Return (X, Y) of the center of cell containing provided text 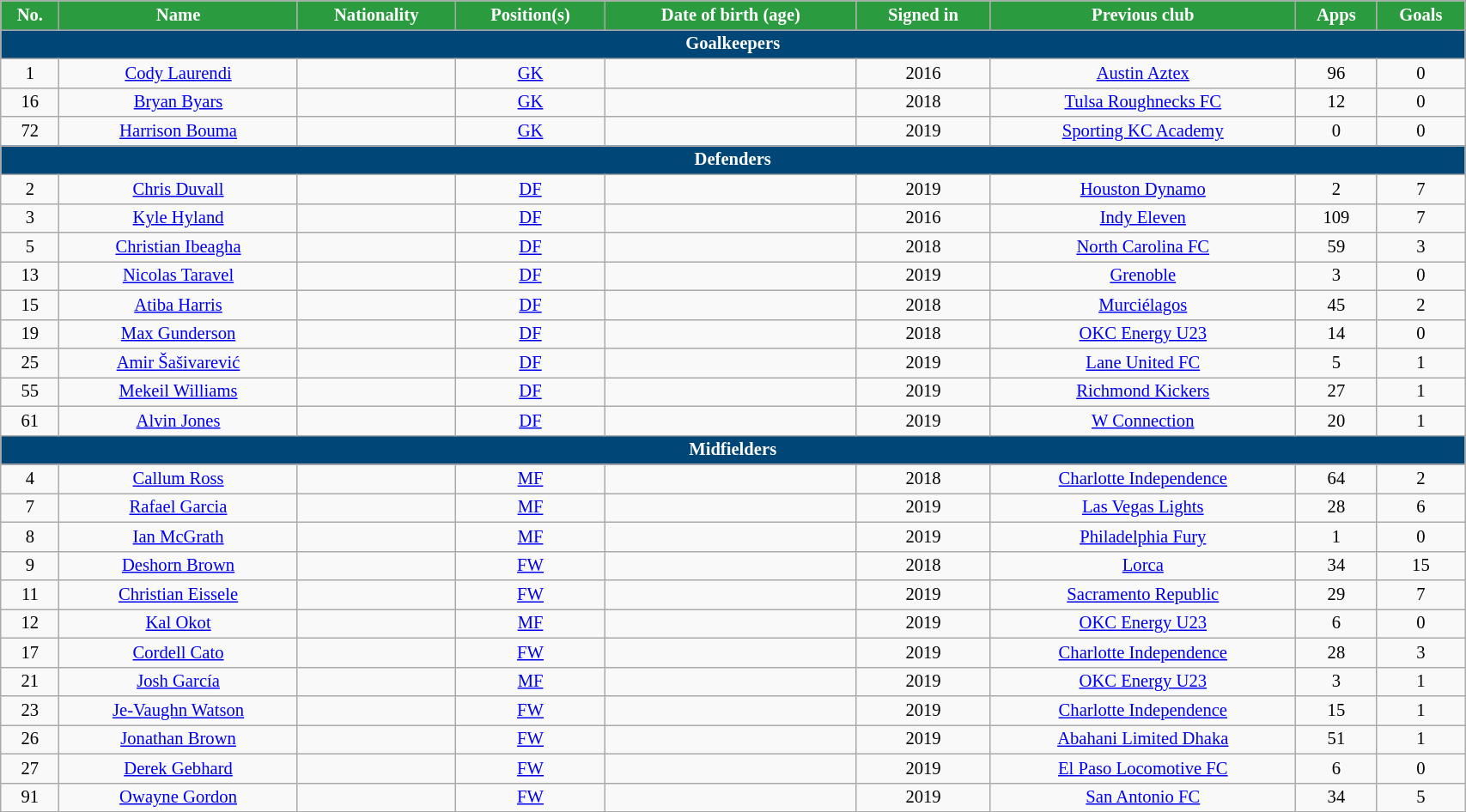
Cody Laurendi (179, 73)
Kal Okot (179, 623)
Atiba Harris (179, 305)
16 (30, 102)
Kyle Hyland (179, 218)
North Carolina FC (1143, 246)
72 (30, 131)
Abahani Limited Dhaka (1143, 739)
Murciélagos (1143, 305)
Alvin Jones (179, 421)
Grenoble (1143, 276)
91 (30, 797)
Goalkeepers (733, 44)
51 (1336, 739)
Defenders (733, 160)
19 (30, 334)
Signed in (923, 15)
Date of birth (age) (731, 15)
Cordell Cato (179, 652)
Sporting KC Academy (1143, 131)
W Connection (1143, 421)
Rafael Garcia (179, 507)
Harrison Bouma (179, 131)
Je-Vaughn Watson (179, 710)
Nationality (376, 15)
Deshorn Brown (179, 566)
Sacramento Republic (1143, 595)
4 (30, 478)
25 (30, 363)
San Antonio FC (1143, 797)
Mekeil Williams (179, 391)
14 (1336, 334)
Lorca (1143, 566)
Ian McGrath (179, 536)
No. (30, 15)
Derek Gebhard (179, 768)
Houston Dynamo (1143, 189)
23 (30, 710)
9 (30, 566)
96 (1336, 73)
Lane United FC (1143, 363)
Tulsa Roughnecks FC (1143, 102)
64 (1336, 478)
Chris Duvall (179, 189)
Austin Aztex (1143, 73)
29 (1336, 595)
Indy Eleven (1143, 218)
45 (1336, 305)
13 (30, 276)
Name (179, 15)
Max Gunderson (179, 334)
61 (30, 421)
Previous club (1143, 15)
Midfielders (733, 450)
17 (30, 652)
Richmond Kickers (1143, 391)
Owayne Gordon (179, 797)
59 (1336, 246)
21 (30, 682)
Apps (1336, 15)
Nicolas Taravel (179, 276)
Jonathan Brown (179, 739)
Philadelphia Fury (1143, 536)
Christian Eissele (179, 595)
Callum Ross (179, 478)
26 (30, 739)
Position(s) (530, 15)
Las Vegas Lights (1143, 507)
11 (30, 595)
109 (1336, 218)
El Paso Locomotive FC (1143, 768)
Bryan Byars (179, 102)
Christian Ibeagha (179, 246)
Goals (1420, 15)
Amir Šašivarević (179, 363)
Josh García (179, 682)
55 (30, 391)
8 (30, 536)
20 (1336, 421)
